Search for the cell housing the specified text and yield its (x, y) center coordinate. 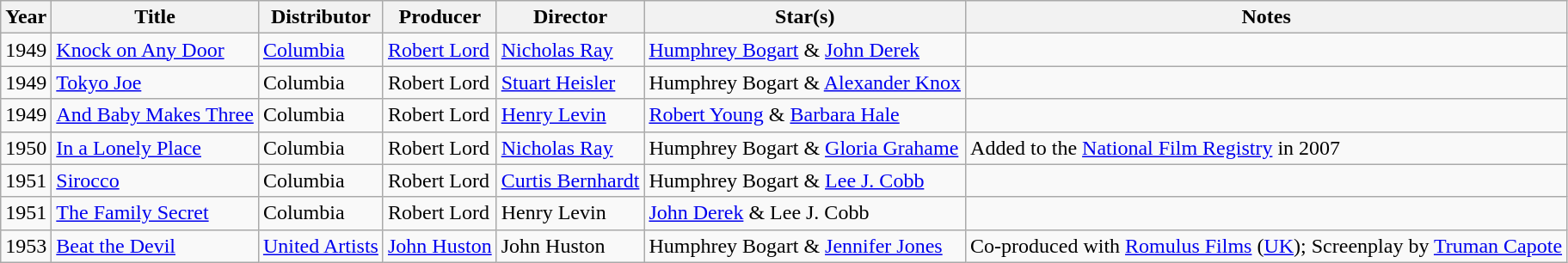
John Derek & Lee J. Cobb (805, 213)
Director (570, 17)
Stuart Heisler (570, 83)
Knock on Any Door (155, 50)
Year (26, 17)
Curtis Bernhardt (570, 180)
Humphrey Bogart & Alexander Knox (805, 83)
Title (155, 17)
1953 (26, 246)
In a Lonely Place (155, 148)
The Family Secret (155, 213)
1950 (26, 148)
Distributor (320, 17)
Humphrey Bogart & Jennifer Jones (805, 246)
Humphrey Bogart & John Derek (805, 50)
Sirocco (155, 180)
United Artists (320, 246)
Co-produced with Romulus Films (UK); Screenplay by Truman Capote (1266, 246)
Beat the Devil (155, 246)
Star(s) (805, 17)
Added to the National Film Registry in 2007 (1266, 148)
Humphrey Bogart & Lee J. Cobb (805, 180)
Humphrey Bogart & Gloria Grahame (805, 148)
Tokyo Joe (155, 83)
Robert Young & Barbara Hale (805, 115)
Notes (1266, 17)
Producer (440, 17)
And Baby Makes Three (155, 115)
